Extract the [X, Y] coordinate from the center of the cell holding the provided text.  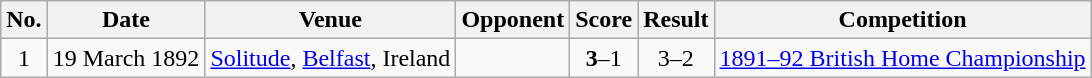
3–2 [676, 58]
Opponent [513, 20]
1 [24, 58]
Competition [902, 20]
Score [604, 20]
No. [24, 20]
Solitude, Belfast, Ireland [330, 58]
3–1 [604, 58]
Venue [330, 20]
Result [676, 20]
19 March 1892 [126, 58]
1891–92 British Home Championship [902, 58]
Date [126, 20]
